Capture the cell that displays the provided text and extract its [X, Y] central coordinate. 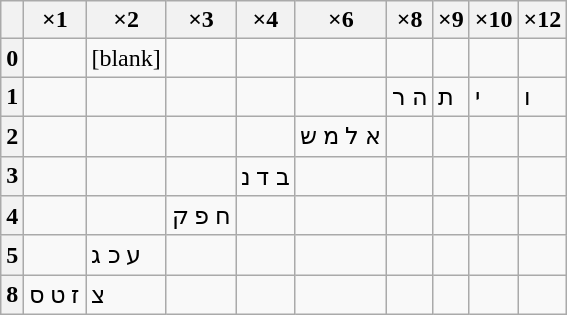
[blank] [126, 58]
‎ו [542, 97]
×6 [341, 20]
×2 [126, 20]
×9 [450, 20]
‎צ [126, 295]
×3 [201, 20]
×8 [410, 20]
×12 [542, 20]
5 [12, 255]
‎י [494, 97]
א ל מ ש [341, 136]
×10 [494, 20]
ה ר‎ [410, 97]
ז ט ס‎ [55, 295]
1 [12, 97]
ע כ ג [126, 255]
0 [12, 58]
×4 [266, 20]
×1 [55, 20]
4 [12, 216]
8 [12, 295]
‎ת [450, 97]
3 [12, 176]
2 [12, 136]
ב ד נ [266, 176]
ח פ ק [201, 216]
